Identify which cell holds the provided text, then report its [X, Y] central coordinate. 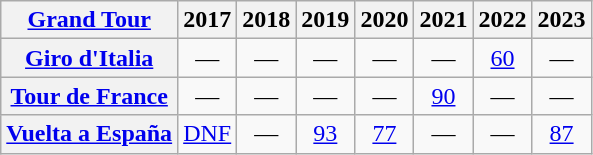
87 [562, 134]
60 [502, 58]
DNF [208, 134]
2022 [502, 20]
2023 [562, 20]
2020 [384, 20]
2017 [208, 20]
2021 [444, 20]
2018 [266, 20]
93 [326, 134]
2019 [326, 20]
Tour de France [90, 96]
90 [444, 96]
Vuelta a España [90, 134]
Giro d'Italia [90, 58]
77 [384, 134]
Grand Tour [90, 20]
